Return the (X, Y) coordinate for the center point of the cell that contains the specified text.  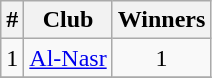
Al-Nasr (68, 58)
Club (68, 20)
# (12, 20)
Winners (162, 20)
